Return (X, Y) of the center of cell containing provided text 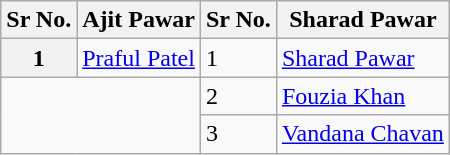
Praful Patel (139, 58)
Vandana Chavan (362, 134)
Ajit Pawar (139, 20)
3 (238, 134)
Fouzia Khan (362, 96)
2 (238, 96)
